Return the [X, Y] coordinate for the center point of the cell that contains the specified text.  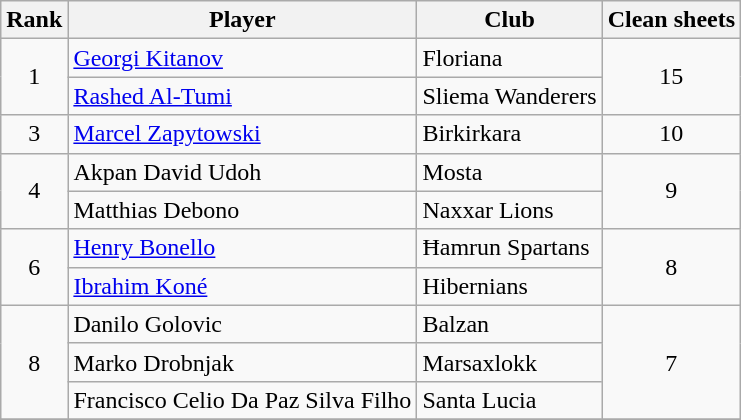
9 [671, 191]
Birkirkara [510, 134]
1 [34, 77]
Ibrahim Koné [242, 286]
Balzan [510, 324]
Rashed Al-Tumi [242, 96]
Danilo Golovic [242, 324]
Santa Lucia [510, 400]
Hibernians [510, 286]
Clean sheets [671, 20]
Marcel Zapytowski [242, 134]
Ħamrun Spartans [510, 248]
Naxxar Lions [510, 210]
7 [671, 362]
Akpan David Udoh [242, 172]
3 [34, 134]
Marsaxlokk [510, 362]
Georgi Kitanov [242, 58]
6 [34, 267]
Matthias Debono [242, 210]
Rank [34, 20]
Henry Bonello [242, 248]
Club [510, 20]
15 [671, 77]
10 [671, 134]
Sliema Wanderers [510, 96]
Floriana [510, 58]
Mosta [510, 172]
Player [242, 20]
Marko Drobnjak [242, 362]
4 [34, 191]
Francisco Celio Da Paz Silva Filho [242, 400]
